Provide the [x, y] coordinate of the cell's center where the given text is located.  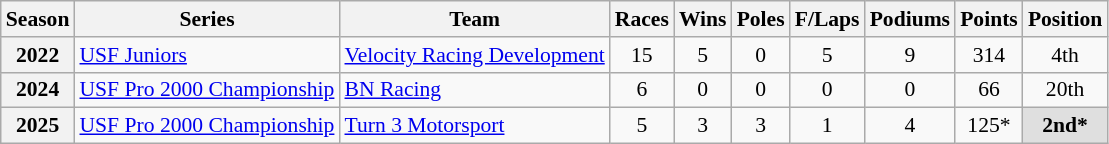
Position [1065, 19]
Podiums [910, 19]
2025 [38, 126]
15 [642, 55]
F/Laps [828, 19]
314 [989, 55]
Poles [761, 19]
Wins [703, 19]
Team [474, 19]
Season [38, 19]
2nd* [1065, 126]
4th [1065, 55]
4 [910, 126]
2024 [38, 90]
Turn 3 Motorsport [474, 126]
2022 [38, 55]
BN Racing [474, 90]
66 [989, 90]
Races [642, 19]
Velocity Racing Development [474, 55]
Series [206, 19]
1 [828, 126]
9 [910, 55]
Points [989, 19]
USF Juniors [206, 55]
20th [1065, 90]
6 [642, 90]
125* [989, 126]
